Locate the cell with the specified text and output its (x, y) center coordinate. 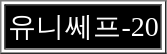
유니쎄프-20 (82, 26)
